Pinpoint the cell where the given text exists, returning its [X, Y] midpoint coordinate. 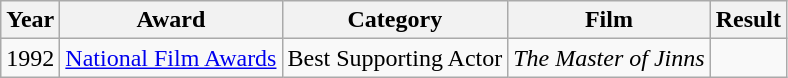
The Master of Jinns [609, 58]
Result [748, 20]
Best Supporting Actor [395, 58]
Category [395, 20]
Film [609, 20]
National Film Awards [171, 58]
Award [171, 20]
1992 [30, 58]
Year [30, 20]
